Extract the [x, y] coordinate from the center of the cell holding the provided text.  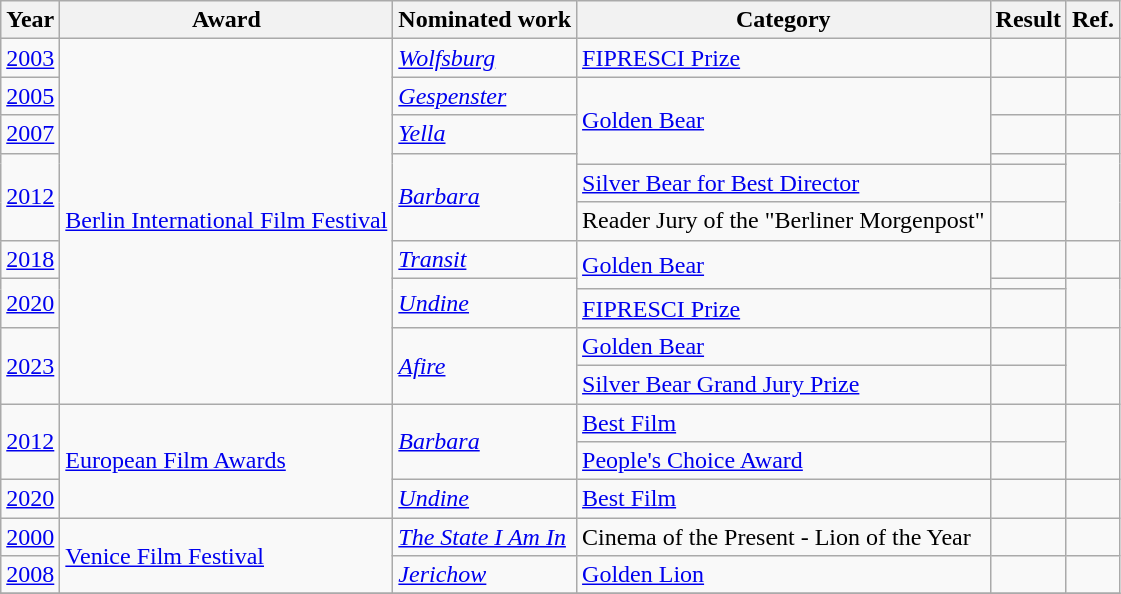
Category [784, 20]
Nominated work [485, 20]
Golden Lion [784, 575]
2008 [30, 575]
2007 [30, 134]
2003 [30, 58]
2023 [30, 365]
2018 [30, 259]
Year [30, 20]
Venice Film Festival [226, 556]
Ref. [1092, 20]
Berlin International Film Festival [226, 222]
Jerichow [485, 575]
Silver Bear Grand Jury Prize [784, 384]
Result [1028, 20]
Wolfsburg [485, 58]
Reader Jury of the "Berliner Morgenpost" [784, 221]
2000 [30, 537]
Gespenster [485, 96]
Afire [485, 365]
Award [226, 20]
The State I Am In [485, 537]
Transit [485, 259]
Cinema of the Present - Lion of the Year [784, 537]
Silver Bear for Best Director [784, 183]
People's Choice Award [784, 461]
European Film Awards [226, 461]
Yella [485, 134]
2005 [30, 96]
